Determine the [X, Y] coordinate at the center of the cell enclosing the given text.  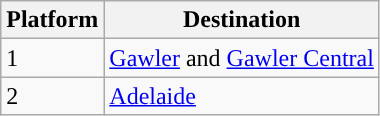
Gawler and Gawler Central [242, 58]
Platform [52, 20]
2 [52, 96]
Adelaide [242, 96]
Destination [242, 20]
1 [52, 58]
